Extract the [X, Y] coordinate from the center of the cell holding the provided text.  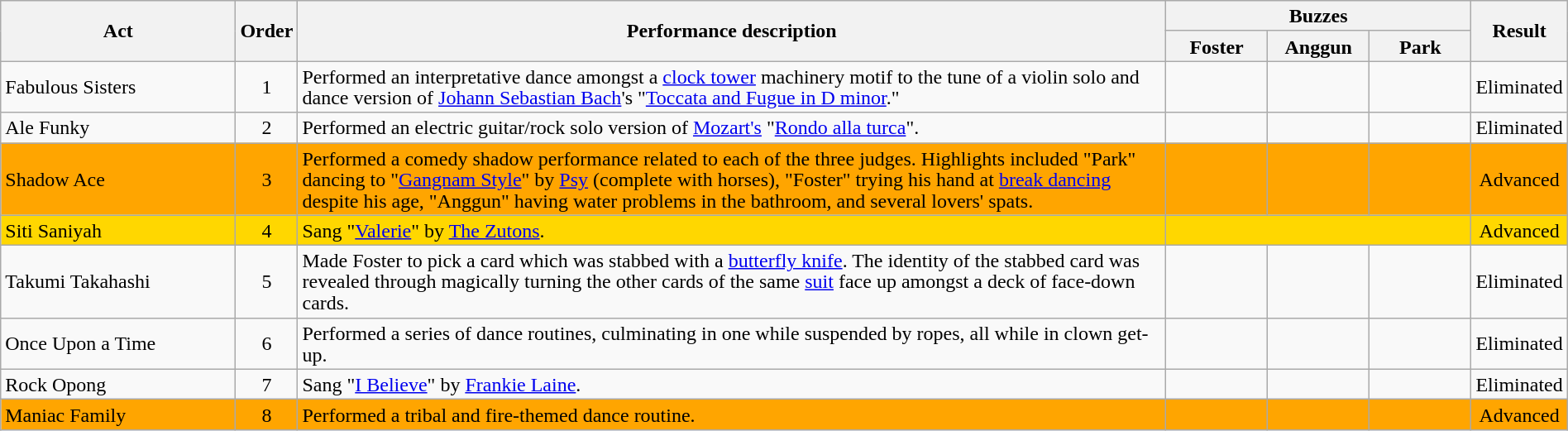
Performance description [732, 31]
Takumi Takahashi [118, 282]
Maniac Family [118, 415]
Anggun [1318, 46]
6 [266, 343]
Foster [1216, 46]
Performed an electric guitar/rock solo version of Mozart's "Rondo alla turca". [732, 127]
3 [266, 179]
Act [118, 31]
Shadow Ace [118, 179]
1 [266, 87]
Park [1421, 46]
4 [266, 230]
Fabulous Sisters [118, 87]
Buzzes [1318, 17]
Rock Opong [118, 384]
Performed a tribal and fire-themed dance routine. [732, 415]
8 [266, 415]
Siti Saniyah [118, 230]
Result [1519, 31]
Ale Funky [118, 127]
Order [266, 31]
7 [266, 384]
Once Upon a Time [118, 343]
2 [266, 127]
Sang "I Believe" by Frankie Laine. [732, 384]
Performed a series of dance routines, culminating in one while suspended by ropes, all while in clown get-up. [732, 343]
Sang "Valerie" by The Zutons. [732, 230]
5 [266, 282]
